From the cell containing the given text, extract its center point as [X, Y] coordinate. 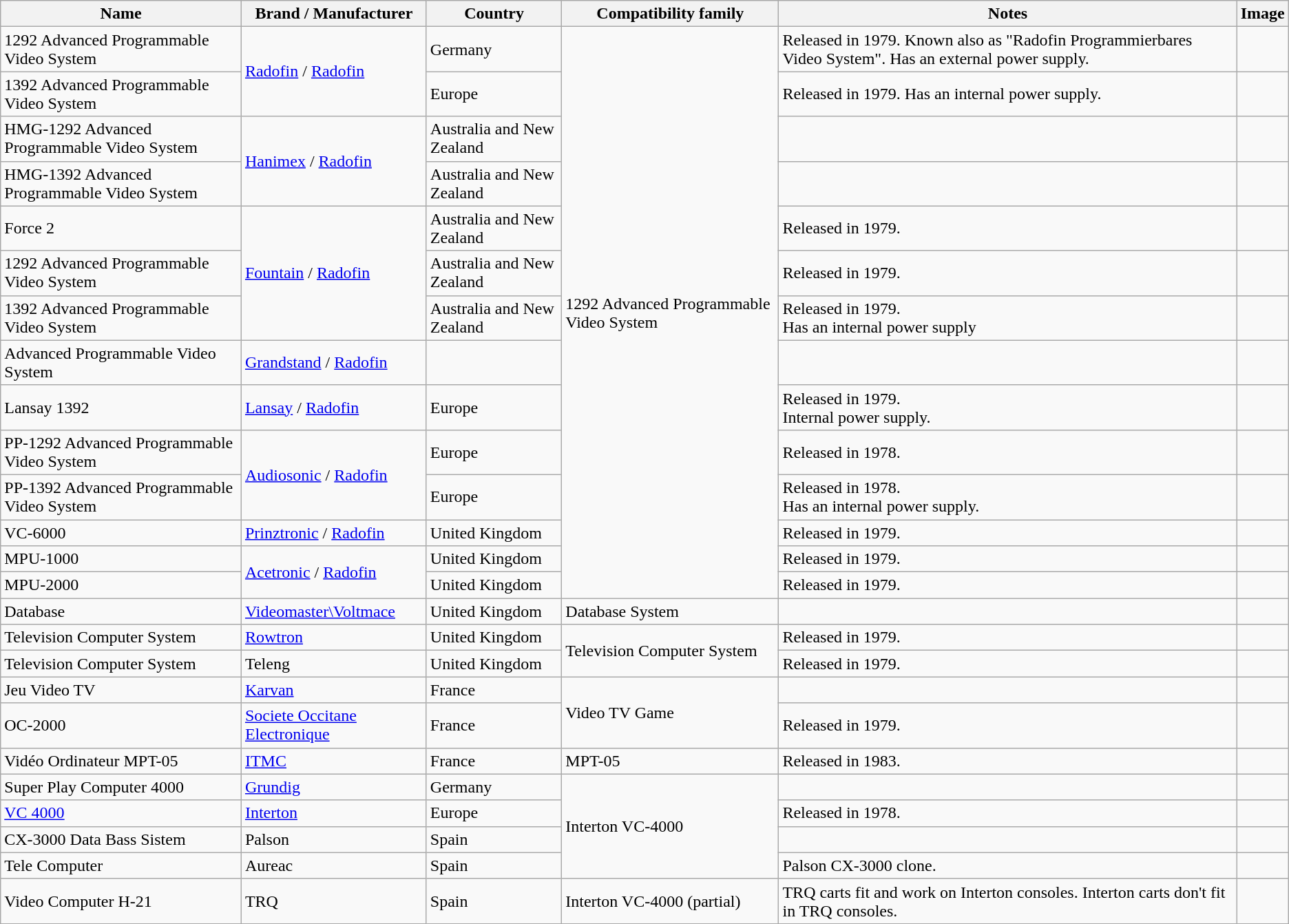
Fountain / Radofin [333, 273]
Hanimex / Radofin [333, 161]
Lansay / Radofin [333, 408]
Released in 1979.Internal power supply. [1008, 408]
Palson [333, 839]
MPT-05 [671, 761]
Interton [333, 813]
Compatibility family [671, 14]
Grandstand / Radofin [333, 362]
HMG-1292 Advanced Programmable Video System [121, 139]
Lansay 1392 [121, 408]
Released in 1978.Has an internal power supply. [1008, 497]
Name [121, 14]
Videomaster\Voltmace [333, 611]
Jeu Video TV [121, 690]
Database [121, 611]
Radofin / Radofin [333, 72]
Database System [671, 611]
CX-3000 Data Bass Sistem [121, 839]
PP-1392 Advanced Programmable Video System [121, 497]
Vidéo Ordinateur MPT-05 [121, 761]
Interton VC-4000 (partial) [671, 901]
Released in 1983. [1008, 761]
Country [494, 14]
Super Play Computer 4000 [121, 787]
Force 2 [121, 229]
TRQ carts fit and work on Interton consoles. Interton carts don't fit in TRQ consoles. [1008, 901]
Notes [1008, 14]
HMG-1392 Advanced Programmable Video System [121, 183]
Prinztronic / Radofin [333, 532]
Tele Computer [121, 865]
Grundig [333, 787]
Acetronic / Radofin [333, 572]
VC-6000 [121, 532]
Aureac [333, 865]
VC 4000 [121, 813]
MPU-1000 [121, 559]
Video TV Game [671, 712]
Released in 1979.Has an internal power supply [1008, 318]
MPU-2000 [121, 585]
Image [1263, 14]
Teleng [333, 664]
Brand / Manufacturer [333, 14]
Advanced Programmable Video System [121, 362]
ITMC [333, 761]
Video Computer H-21 [121, 901]
Rowtron [333, 638]
Societe Occitane Electronique [333, 726]
Palson CX-3000 clone. [1008, 865]
Released in 1979. Has an internal power supply. [1008, 94]
Released in 1979. Known also as "Radofin Programmierbares Video System". Has an external power supply. [1008, 50]
Interton VC-4000 [671, 826]
Audiosonic / Radofin [333, 474]
OC-2000 [121, 726]
PP-1292 Advanced Programmable Video System [121, 452]
Karvan [333, 690]
TRQ [333, 901]
